Search for the cell housing the specified text and yield its (X, Y) center coordinate. 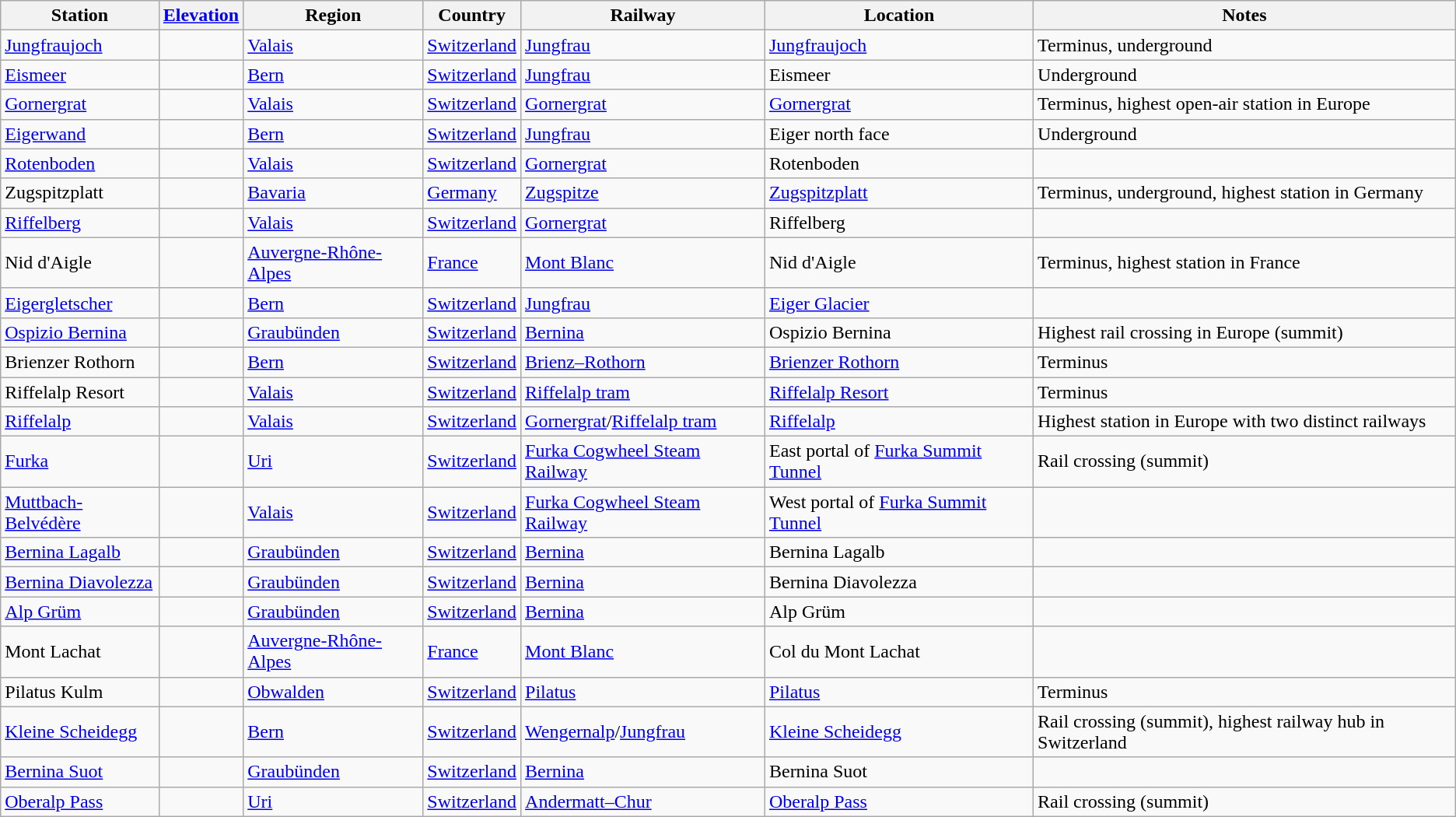
Highest station in Europe with two distinct railways (1244, 422)
Riffelalp tram (643, 391)
Rail crossing (summit), highest railway hub in Switzerland (1244, 731)
Eigerwand (80, 134)
Railway (643, 16)
Station (80, 16)
Mont Lachat (80, 652)
Bavaria (333, 193)
Andermatt–Chur (643, 801)
Country (472, 16)
Location (899, 16)
Region (333, 16)
West portal of Furka Summit Tunnel (899, 512)
Col du Mont Lachat (899, 652)
Obwalden (333, 692)
Eigergletscher (80, 303)
Terminus, highest open-air station in Europe (1244, 104)
Elevation (201, 16)
Wengernalp/Jungfrau (643, 731)
Eiger Glacier (899, 303)
Muttbach-Belvédère (80, 512)
Gornergrat/Riffelalp tram (643, 422)
Pilatus Kulm (80, 692)
Highest rail crossing in Europe (summit) (1244, 332)
Terminus, highest station in France (1244, 263)
Germany (472, 193)
Brienz–Rothorn (643, 362)
East portal of Furka Summit Tunnel (899, 462)
Zugspitze (643, 193)
Notes (1244, 16)
Eiger north face (899, 134)
Terminus, underground, highest station in Germany (1244, 193)
Terminus, underground (1244, 45)
Furka (80, 462)
